For the text-containing cell, return its midpoint in [X, Y] coordinate format. 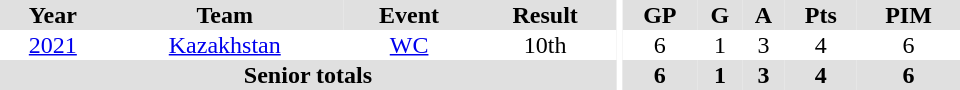
Pts [820, 15]
2021 [53, 45]
Event [410, 15]
PIM [908, 15]
WC [410, 45]
Senior totals [308, 75]
Team [225, 15]
Year [53, 15]
10th [545, 45]
G [720, 15]
Kazakhstan [225, 45]
A [763, 15]
Result [545, 15]
GP [660, 15]
